Return [x, y] of the center of cell containing provided text 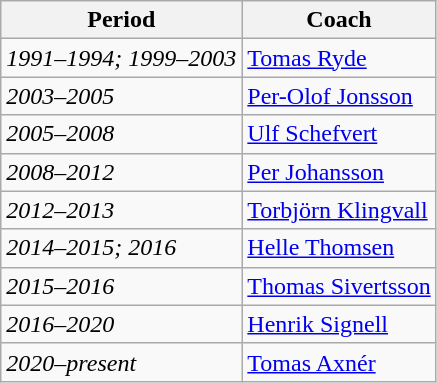
2008–2012 [122, 172]
Tomas Axnér [339, 362]
Coach [339, 20]
Torbjörn Klingvall [339, 210]
Tomas Ryde [339, 58]
Period [122, 20]
2016–2020 [122, 324]
Henrik Signell [339, 324]
2012–2013 [122, 210]
Thomas Sivertsson [339, 286]
2003–2005 [122, 96]
Ulf Schefvert [339, 134]
Per Johansson [339, 172]
1991–1994; 1999–2003 [122, 58]
2005–2008 [122, 134]
Per-Olof Jonsson [339, 96]
Helle Thomsen [339, 248]
2014–2015; 2016 [122, 248]
2020–present [122, 362]
2015–2016 [122, 286]
